Locate the cell with the specified text and output its [x, y] center coordinate. 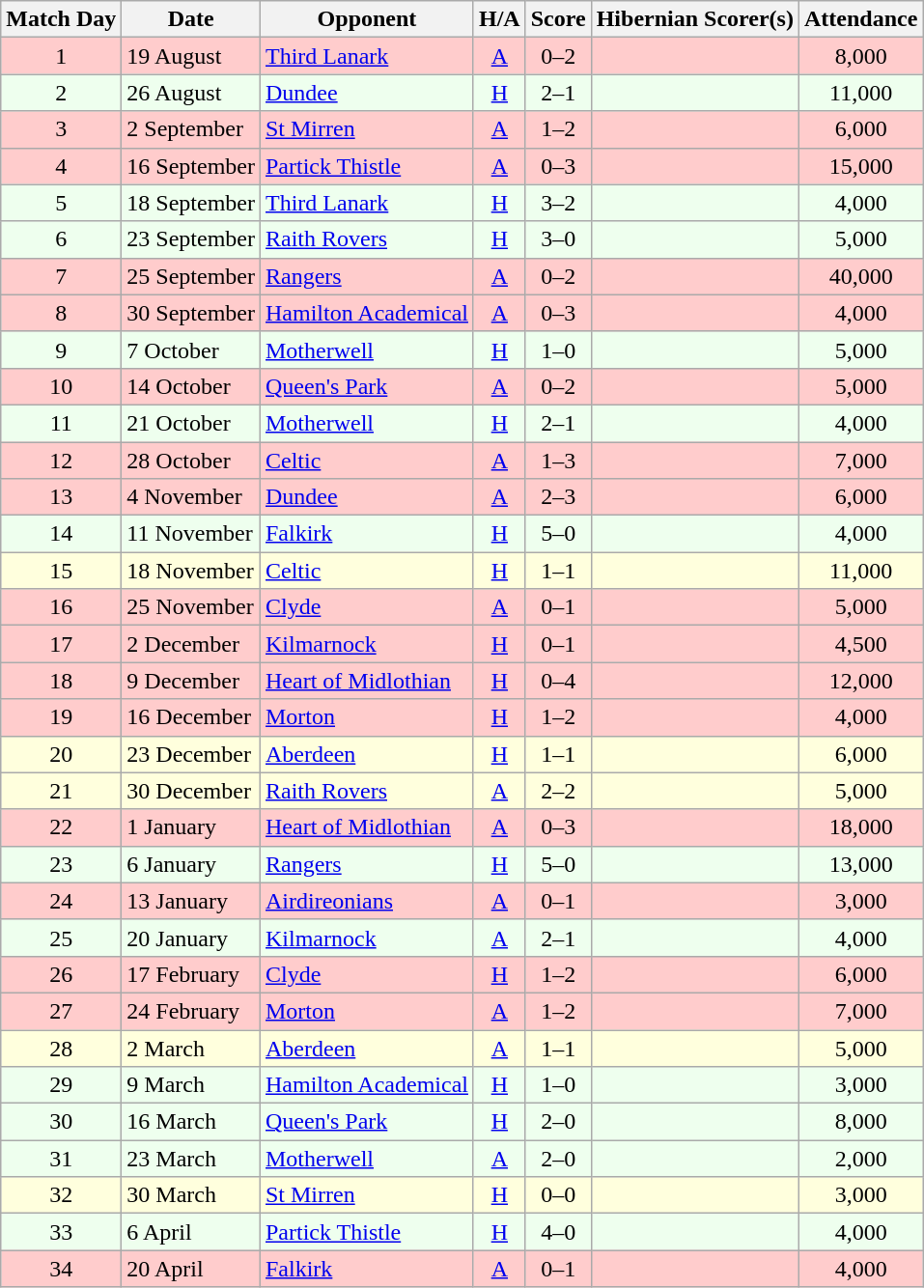
25 [62, 938]
Date [191, 19]
1–3 [558, 461]
28 October [191, 461]
31 [62, 1159]
9 March [191, 1085]
15,000 [860, 166]
6 January [191, 864]
2 March [191, 1048]
7 [62, 276]
13,000 [860, 864]
Match Day [62, 19]
20 January [191, 938]
1 January [191, 827]
23 December [191, 754]
8 [62, 313]
21 [62, 791]
29 [62, 1085]
0–0 [558, 1195]
2 September [191, 129]
20 [62, 754]
Score [558, 19]
28 [62, 1048]
H/A [499, 19]
2 December [191, 644]
20 April [191, 1269]
6 [62, 239]
2 [62, 93]
40,000 [860, 276]
30 [62, 1122]
7 October [191, 350]
30 September [191, 313]
19 August [191, 56]
11 November [191, 534]
25 September [191, 276]
18,000 [860, 827]
34 [62, 1269]
30 December [191, 791]
Hibernian Scorer(s) [695, 19]
Opponent [367, 19]
5 [62, 203]
30 March [191, 1195]
18 [62, 681]
23 [62, 864]
23 September [191, 239]
2–3 [558, 497]
11 [62, 423]
18 September [191, 203]
19 [62, 717]
9 December [191, 681]
23 March [191, 1159]
33 [62, 1232]
16 [62, 607]
24 [62, 901]
12 [62, 461]
22 [62, 827]
26 August [191, 93]
6 April [191, 1232]
18 November [191, 571]
16 September [191, 166]
32 [62, 1195]
25 November [191, 607]
2–2 [558, 791]
14 October [191, 386]
13 January [191, 901]
3–2 [558, 203]
24 February [191, 1011]
1 [62, 56]
27 [62, 1011]
9 [62, 350]
14 [62, 534]
10 [62, 386]
4 [62, 166]
Airdireonians [367, 901]
17 February [191, 974]
4–0 [558, 1232]
26 [62, 974]
4,500 [860, 644]
3 [62, 129]
12,000 [860, 681]
17 [62, 644]
3–0 [558, 239]
15 [62, 571]
13 [62, 497]
16 March [191, 1122]
0–4 [558, 681]
2,000 [860, 1159]
4 November [191, 497]
21 October [191, 423]
16 December [191, 717]
Attendance [860, 19]
